Pinpoint the cell where the given text exists, returning its [X, Y] midpoint coordinate. 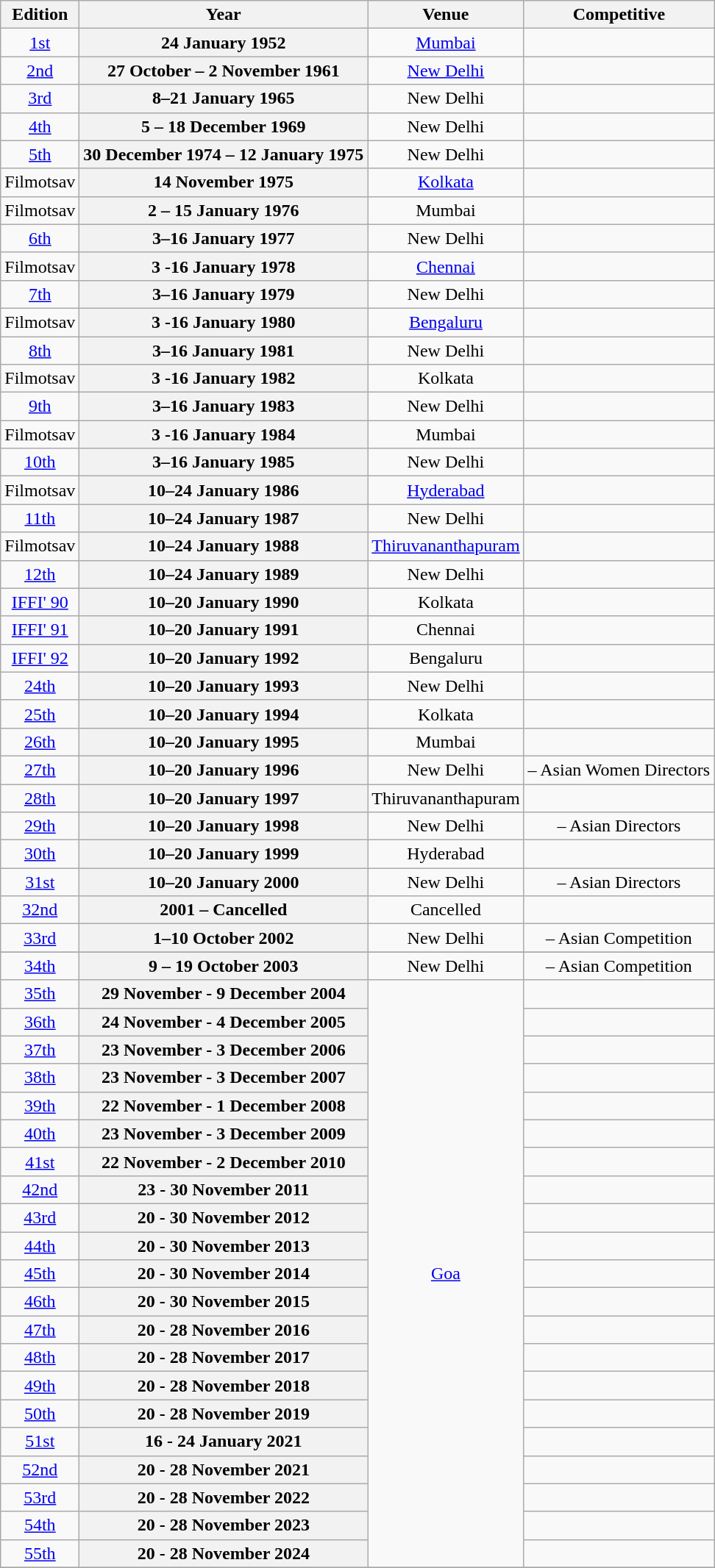
11th [40, 518]
3–16 January 1981 [224, 351]
IFFI' 90 [40, 602]
1–10 October 2002 [224, 938]
29th [40, 826]
20 - 28 November 2019 [224, 1414]
Year [224, 15]
30 December 1974 – 12 January 1975 [224, 154]
34th [40, 966]
27 October – 2 November 1961 [224, 71]
10–24 January 1988 [224, 546]
20 - 28 November 2018 [224, 1386]
20 - 28 November 2016 [224, 1330]
30th [40, 854]
41st [40, 1161]
10–20 January 1994 [224, 714]
26th [40, 742]
3 -16 January 1984 [224, 434]
32nd [40, 910]
22 November - 1 December 2008 [224, 1106]
44th [40, 1246]
51st [40, 1442]
23 November - 3 December 2009 [224, 1134]
9th [40, 407]
9 – 19 October 2003 [224, 966]
40th [40, 1134]
23 November - 3 December 2007 [224, 1078]
1st [40, 43]
20 - 30 November 2013 [224, 1246]
10–20 January 1997 [224, 798]
27th [40, 770]
42nd [40, 1189]
10–24 January 1989 [224, 574]
Venue [446, 15]
10–24 January 1987 [224, 518]
39th [40, 1106]
36th [40, 1022]
14 November 1975 [224, 182]
– Asian Women Directors [619, 770]
4th [40, 126]
55th [40, 1553]
20 - 28 November 2024 [224, 1553]
24 November - 4 December 2005 [224, 1022]
23 November - 3 December 2006 [224, 1050]
8th [40, 351]
38th [40, 1078]
10–20 January 1993 [224, 686]
48th [40, 1358]
10–20 January 1991 [224, 630]
25th [40, 714]
3rd [40, 99]
5 – 18 December 1969 [224, 126]
24th [40, 686]
20 - 30 November 2012 [224, 1217]
28th [40, 798]
3–16 January 1979 [224, 294]
47th [40, 1330]
35th [40, 994]
20 - 28 November 2017 [224, 1358]
53rd [40, 1497]
29 November - 9 December 2004 [224, 994]
2nd [40, 71]
10–20 January 1992 [224, 658]
20 - 28 November 2023 [224, 1525]
3 -16 January 1980 [224, 322]
20 - 30 November 2015 [224, 1302]
8–21 January 1965 [224, 99]
24 January 1952 [224, 43]
IFFI' 91 [40, 630]
20 - 28 November 2022 [224, 1497]
6th [40, 238]
10th [40, 462]
46th [40, 1302]
3–16 January 1985 [224, 462]
3 -16 January 1978 [224, 266]
10–20 January 2000 [224, 882]
20 - 28 November 2021 [224, 1469]
52nd [40, 1469]
23 - 30 November 2011 [224, 1189]
Edition [40, 15]
49th [40, 1386]
20 - 30 November 2014 [224, 1274]
33rd [40, 938]
37th [40, 1050]
22 November - 2 December 2010 [224, 1161]
16 - 24 January 2021 [224, 1442]
45th [40, 1274]
3–16 January 1983 [224, 407]
3 -16 January 1982 [224, 379]
3–16 January 1977 [224, 238]
2 – 15 January 1976 [224, 210]
Competitive [619, 15]
43rd [40, 1217]
7th [40, 294]
10–20 January 1990 [224, 602]
50th [40, 1414]
Goa [446, 1273]
12th [40, 574]
10–20 January 1998 [224, 826]
31st [40, 882]
10–24 January 1986 [224, 490]
54th [40, 1525]
10–20 January 1999 [224, 854]
Cancelled [446, 910]
5th [40, 154]
10–20 January 1996 [224, 770]
IFFI' 92 [40, 658]
2001 – Cancelled [224, 910]
10–20 January 1995 [224, 742]
